Detect which cell encompasses the target text, then output its (x, y) center coordinate. 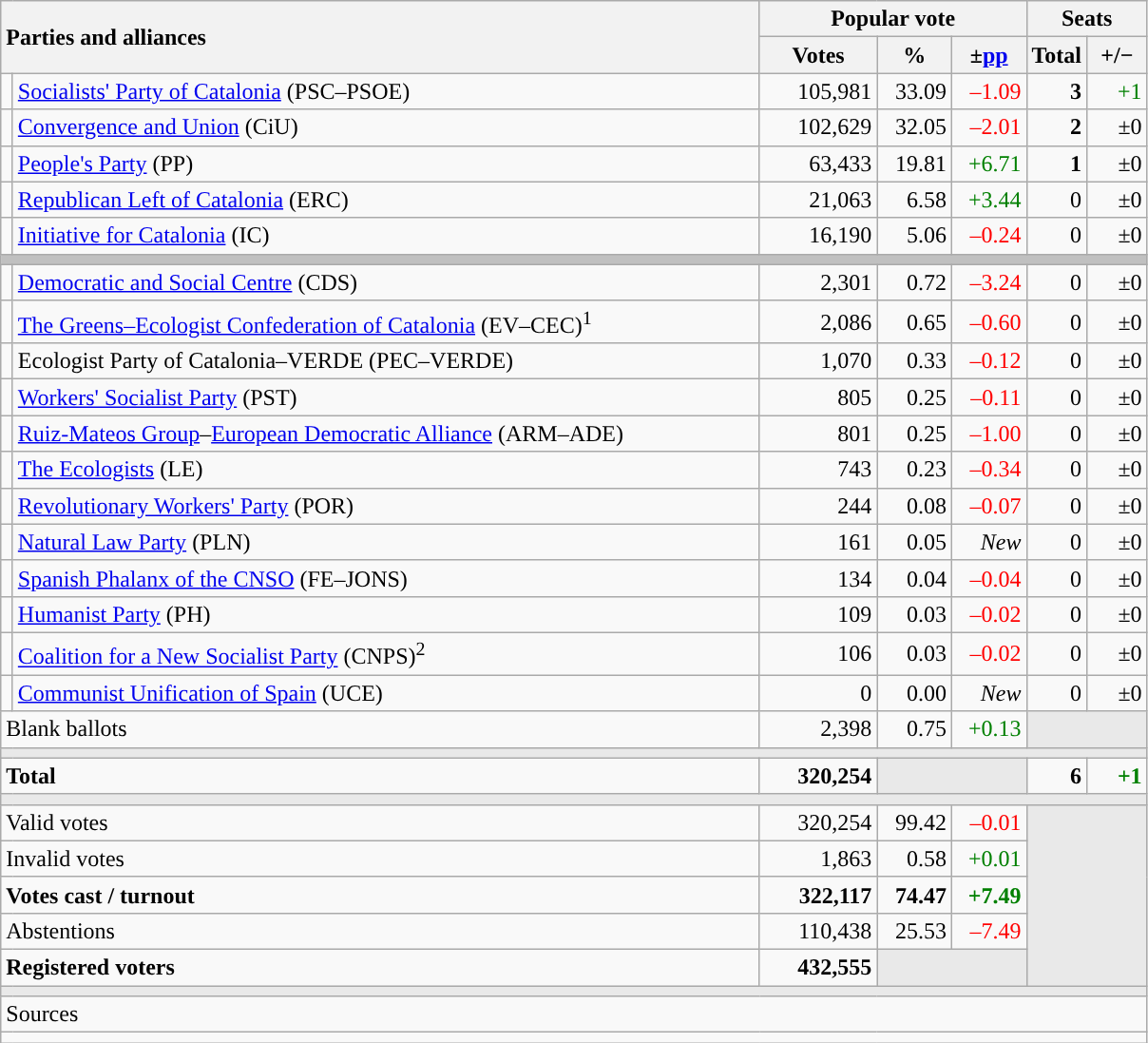
% (914, 55)
±pp (988, 55)
0.04 (914, 578)
21,063 (818, 200)
–2.01 (988, 127)
1,863 (818, 859)
25.53 (914, 931)
322,117 (818, 895)
432,555 (818, 967)
19.81 (914, 164)
–1.09 (988, 91)
Votes cast / turnout (380, 895)
The Ecologists (LE) (386, 470)
2 (1057, 127)
Initiative for Catalonia (IC) (386, 236)
Blank ballots (380, 729)
5.06 (914, 236)
1 (1057, 164)
–0.01 (988, 822)
Spanish Phalanx of the CNSO (FE–JONS) (386, 578)
Revolutionary Workers' Party (POR) (386, 506)
801 (818, 434)
33.09 (914, 91)
+0.01 (988, 859)
134 (818, 578)
0.00 (914, 693)
6 (1057, 776)
6.58 (914, 200)
The Greens–Ecologist Confederation of Catalonia (EV–CEC)1 (386, 321)
Natural Law Party (PLN) (386, 542)
99.42 (914, 822)
743 (818, 470)
Valid votes (380, 822)
People's Party (PP) (386, 164)
–3.24 (988, 282)
Sources (574, 1014)
0.58 (914, 859)
16,190 (818, 236)
105,981 (818, 91)
Invalid votes (380, 859)
–0.07 (988, 506)
+6.71 (988, 164)
Coalition for a New Socialist Party (CNPS)2 (386, 654)
74.47 (914, 895)
Seats (1087, 19)
161 (818, 542)
Humanist Party (PH) (386, 614)
110,438 (818, 931)
+/− (1118, 55)
+0.13 (988, 729)
0.65 (914, 321)
2,398 (818, 729)
Votes (818, 55)
0.08 (914, 506)
+7.49 (988, 895)
1,070 (818, 361)
–0.11 (988, 397)
–0.12 (988, 361)
+3.44 (988, 200)
32.05 (914, 127)
–0.04 (988, 578)
Democratic and Social Centre (CDS) (386, 282)
0.23 (914, 470)
Registered voters (380, 967)
Socialists' Party of Catalonia (PSC–PSOE) (386, 91)
–1.00 (988, 434)
Communist Unification of Spain (UCE) (386, 693)
Convergence and Union (CiU) (386, 127)
63,433 (818, 164)
0.75 (914, 729)
Abstentions (380, 931)
0.72 (914, 282)
2,086 (818, 321)
Ruiz-Mateos Group–European Democratic Alliance (ARM–ADE) (386, 434)
0.05 (914, 542)
805 (818, 397)
–0.60 (988, 321)
Republican Left of Catalonia (ERC) (386, 200)
–0.24 (988, 236)
3 (1057, 91)
Parties and alliances (380, 37)
Ecologist Party of Catalonia–VERDE (PEC–VERDE) (386, 361)
2,301 (818, 282)
0.33 (914, 361)
–7.49 (988, 931)
244 (818, 506)
–0.34 (988, 470)
106 (818, 654)
109 (818, 614)
Workers' Socialist Party (PST) (386, 397)
102,629 (818, 127)
Popular vote (893, 19)
